Extract the (X, Y) coordinate from the center of the cell holding the provided text.  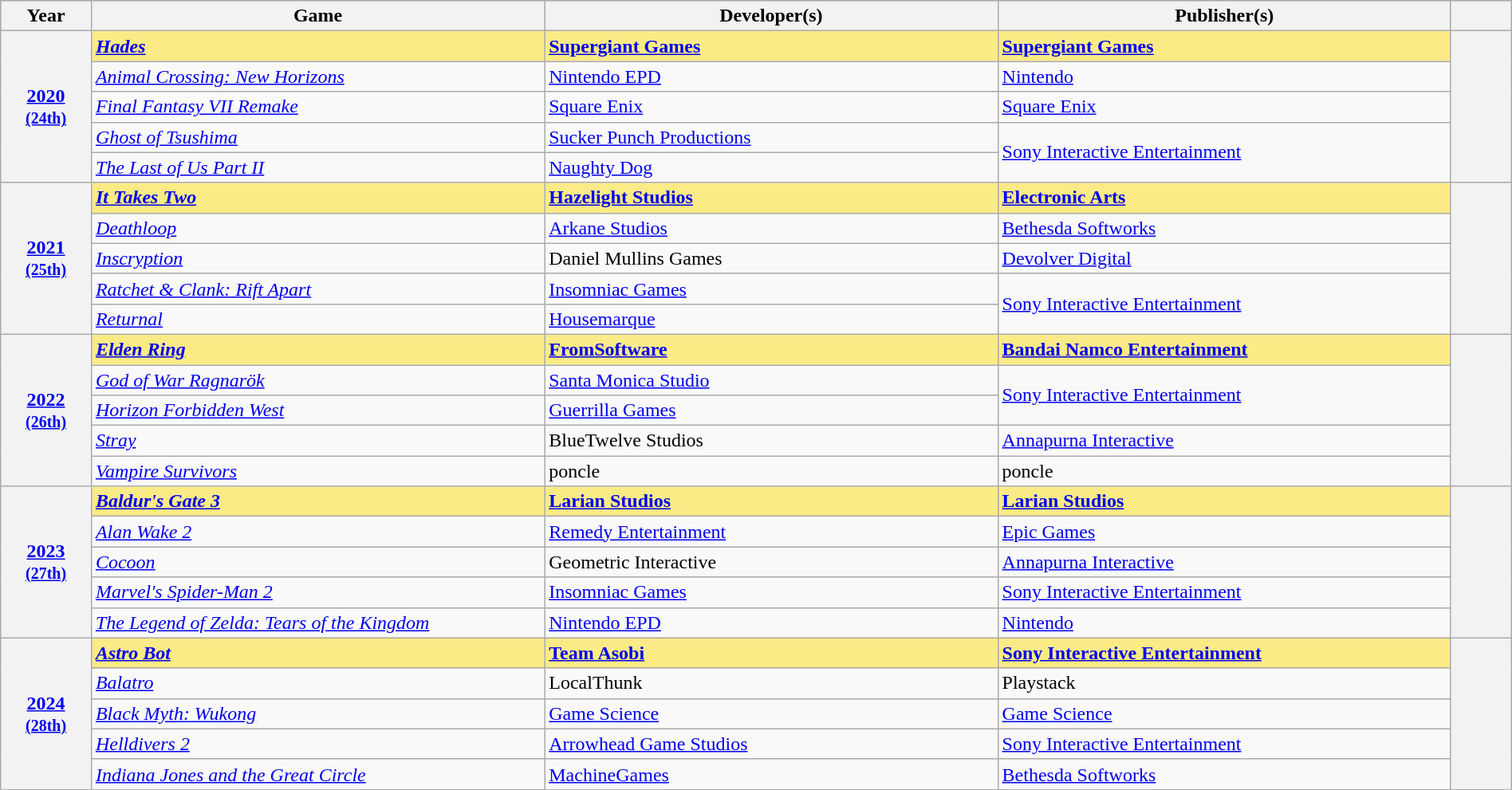
Playstack (1224, 683)
Final Fantasy VII Remake (317, 107)
BlueTwelve Studios (771, 441)
Bandai Namco Entertainment (1224, 349)
Balatro (317, 683)
Remedy Entertainment (771, 532)
Returnal (317, 319)
Animal Crossing: New Horizons (317, 77)
Alan Wake 2 (317, 532)
Indiana Jones and the Great Circle (317, 774)
Epic Games (1224, 532)
Ghost of Tsushima (317, 137)
God of War Ragnarök (317, 380)
Geometric Interactive (771, 562)
Helldivers 2 (317, 744)
Electronic Arts (1224, 198)
2022 (26th) (46, 410)
Cocoon (317, 562)
Deathloop (317, 228)
Daniel Mullins Games (771, 258)
Baldur's Gate 3 (317, 501)
It Takes Two (317, 198)
Hades (317, 46)
2021 (25th) (46, 258)
Elden Ring (317, 349)
2023 (27th) (46, 562)
Guerrilla Games (771, 411)
Housemarque (771, 319)
MachineGames (771, 774)
Vampire Survivors (317, 471)
The Last of Us Part II (317, 167)
Ratchet & Clank: Rift Apart (317, 289)
FromSoftware (771, 349)
Sucker Punch Productions (771, 137)
2024 (28th) (46, 713)
Astro Bot (317, 653)
Inscryption (317, 258)
Naughty Dog (771, 167)
The Legend of Zelda: Tears of the Kingdom (317, 623)
Marvel's Spider-Man 2 (317, 592)
2020 (24th) (46, 107)
LocalThunk (771, 683)
Publisher(s) (1224, 16)
Game (317, 16)
Team Asobi (771, 653)
Horizon Forbidden West (317, 411)
Arkane Studios (771, 228)
Arrowhead Game Studios (771, 744)
Developer(s) (771, 16)
Black Myth: Wukong (317, 713)
Year (46, 16)
Stray (317, 441)
Devolver Digital (1224, 258)
Santa Monica Studio (771, 380)
Hazelight Studios (771, 198)
